Find where the given text appears and provide that cell's center as [X, Y] coordinate. 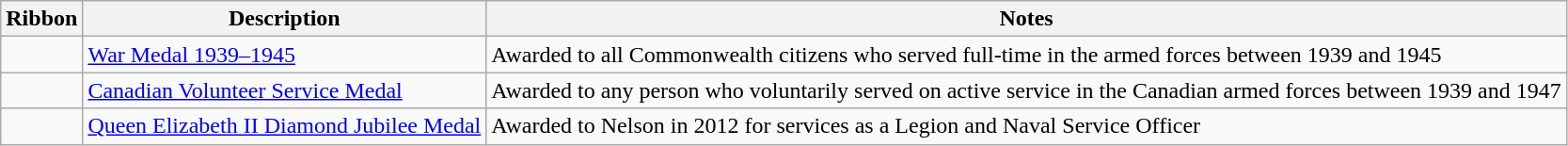
Canadian Volunteer Service Medal [284, 90]
Ribbon [41, 19]
Awarded to any person who voluntarily served on active service in the Canadian armed forces between 1939 and 1947 [1026, 90]
Notes [1026, 19]
Awarded to all Commonwealth citizens who served full-time in the armed forces between 1939 and 1945 [1026, 55]
Description [284, 19]
Awarded to Nelson in 2012 for services as a Legion and Naval Service Officer [1026, 126]
Queen Elizabeth II Diamond Jubilee Medal [284, 126]
War Medal 1939–1945 [284, 55]
